Return the (X, Y) coordinate for the center point of the cell that contains the specified text.  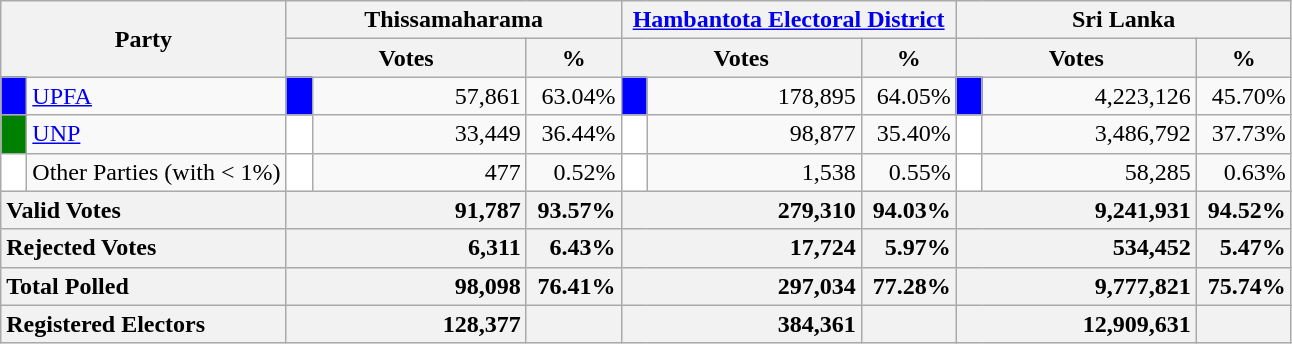
0.55% (908, 172)
Hambantota Electoral District (788, 20)
93.57% (574, 210)
384,361 (741, 324)
178,895 (754, 96)
UPFA (156, 96)
33,449 (419, 134)
Other Parties (with < 1%) (156, 172)
57,861 (419, 96)
94.52% (1244, 210)
45.70% (1244, 96)
58,285 (1089, 172)
63.04% (574, 96)
9,241,931 (1076, 210)
3,486,792 (1089, 134)
0.52% (574, 172)
Registered Electors (144, 324)
77.28% (908, 286)
UNP (156, 134)
Total Polled (144, 286)
94.03% (908, 210)
128,377 (406, 324)
0.63% (1244, 172)
477 (419, 172)
6.43% (574, 248)
Party (144, 39)
35.40% (908, 134)
12,909,631 (1076, 324)
534,452 (1076, 248)
75.74% (1244, 286)
36.44% (574, 134)
297,034 (741, 286)
17,724 (741, 248)
Sri Lanka (1124, 20)
279,310 (741, 210)
6,311 (406, 248)
9,777,821 (1076, 286)
Rejected Votes (144, 248)
5.47% (1244, 248)
98,877 (754, 134)
4,223,126 (1089, 96)
1,538 (754, 172)
76.41% (574, 286)
5.97% (908, 248)
37.73% (1244, 134)
Valid Votes (144, 210)
98,098 (406, 286)
64.05% (908, 96)
Thissamaharama (454, 20)
91,787 (406, 210)
